Return [x, y] of the center of cell containing provided text 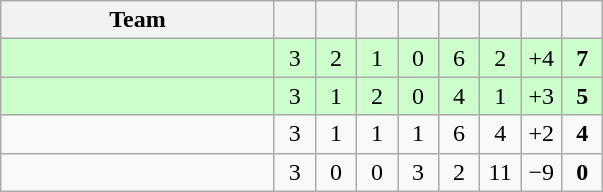
Team [138, 20]
+2 [542, 134]
−9 [542, 172]
+4 [542, 58]
11 [500, 172]
7 [582, 58]
5 [582, 96]
+3 [542, 96]
